Return (x, y) of the center of cell containing provided text 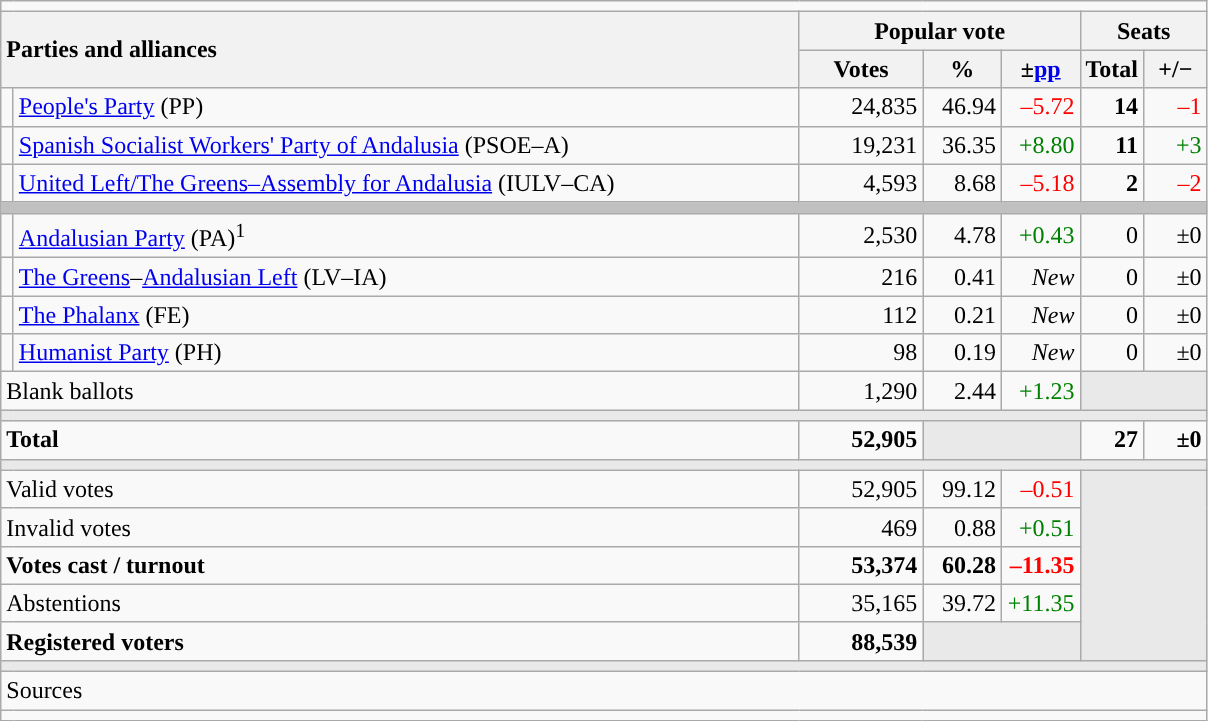
4.78 (962, 236)
2 (1112, 183)
The Greens–Andalusian Left (LV–IA) (406, 277)
Parties and alliances (400, 50)
Votes (861, 69)
4,593 (861, 183)
–11.35 (1040, 565)
35,165 (861, 603)
–2 (1176, 183)
99.12 (962, 489)
112 (861, 315)
+0.51 (1040, 527)
39.72 (962, 603)
+3 (1176, 145)
United Left/The Greens–Assembly for Andalusia (IULV–CA) (406, 183)
27 (1112, 440)
Andalusian Party (PA)1 (406, 236)
53,374 (861, 565)
% (962, 69)
Invalid votes (400, 527)
2.44 (962, 391)
Humanist Party (PH) (406, 353)
–0.51 (1040, 489)
+0.43 (1040, 236)
2,530 (861, 236)
216 (861, 277)
11 (1112, 145)
Valid votes (400, 489)
–5.72 (1040, 107)
The Phalanx (FE) (406, 315)
98 (861, 353)
Blank ballots (400, 391)
0.19 (962, 353)
88,539 (861, 641)
Popular vote (940, 31)
0.88 (962, 527)
14 (1112, 107)
469 (861, 527)
Registered voters (400, 641)
+8.80 (1040, 145)
36.35 (962, 145)
Seats (1144, 31)
Sources (604, 691)
+11.35 (1040, 603)
0.21 (962, 315)
1,290 (861, 391)
24,835 (861, 107)
46.94 (962, 107)
–1 (1176, 107)
8.68 (962, 183)
Abstentions (400, 603)
19,231 (861, 145)
+1.23 (1040, 391)
–5.18 (1040, 183)
±pp (1040, 69)
0.41 (962, 277)
People's Party (PP) (406, 107)
+/− (1176, 69)
Spanish Socialist Workers' Party of Andalusia (PSOE–A) (406, 145)
Votes cast / turnout (400, 565)
60.28 (962, 565)
